Identify which cell holds the provided text, then report its [X, Y] central coordinate. 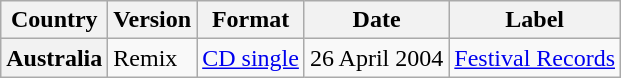
Festival Records [535, 58]
Country [54, 20]
Remix [152, 58]
CD single [251, 58]
Label [535, 20]
Australia [54, 58]
Version [152, 20]
Format [251, 20]
Date [376, 20]
26 April 2004 [376, 58]
